For the text-containing cell, return its midpoint in (x, y) coordinate format. 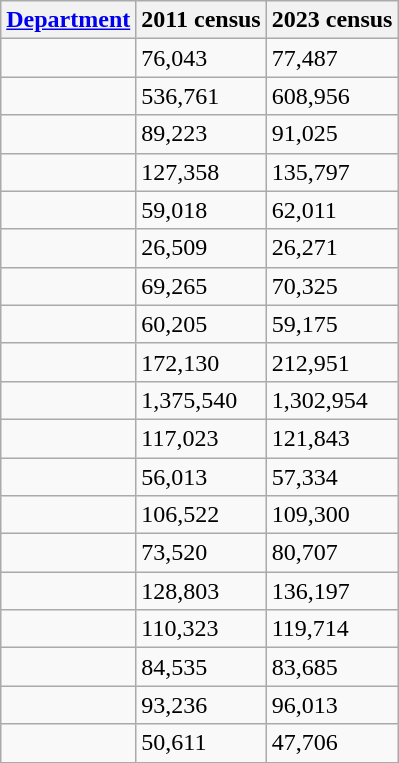
59,175 (332, 324)
62,011 (332, 210)
Department (68, 20)
106,522 (201, 515)
89,223 (201, 134)
121,843 (332, 438)
84,535 (201, 667)
91,025 (332, 134)
93,236 (201, 705)
172,130 (201, 362)
73,520 (201, 553)
26,271 (332, 248)
608,956 (332, 96)
2023 census (332, 20)
212,951 (332, 362)
536,761 (201, 96)
135,797 (332, 172)
1,375,540 (201, 400)
76,043 (201, 58)
70,325 (332, 286)
47,706 (332, 743)
56,013 (201, 477)
69,265 (201, 286)
117,023 (201, 438)
59,018 (201, 210)
57,334 (332, 477)
1,302,954 (332, 400)
83,685 (332, 667)
110,323 (201, 629)
77,487 (332, 58)
127,358 (201, 172)
26,509 (201, 248)
2011 census (201, 20)
136,197 (332, 591)
119,714 (332, 629)
80,707 (332, 553)
109,300 (332, 515)
50,611 (201, 743)
128,803 (201, 591)
96,013 (332, 705)
60,205 (201, 324)
